Determine the [x, y] coordinate at the center of the cell enclosing the given text.  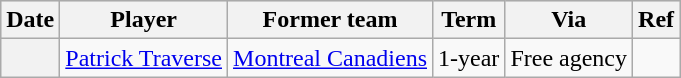
Montreal Canadiens [330, 58]
Former team [330, 20]
Via [569, 20]
Player [144, 20]
1-year [469, 58]
Free agency [569, 58]
Patrick Traverse [144, 58]
Ref [656, 20]
Term [469, 20]
Date [30, 20]
